Find where the given text appears and provide that cell's center as [x, y] coordinate. 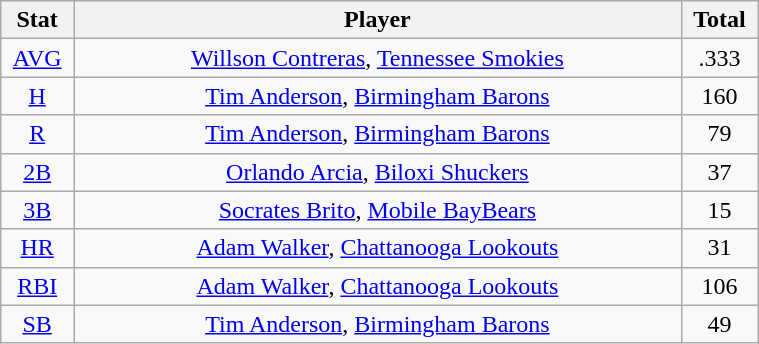
Willson Contreras, Tennessee Smokies [378, 58]
106 [719, 286]
2B [38, 172]
Stat [38, 20]
.333 [719, 58]
Player [378, 20]
31 [719, 248]
15 [719, 210]
3B [38, 210]
Total [719, 20]
Orlando Arcia, Biloxi Shuckers [378, 172]
HR [38, 248]
49 [719, 324]
RBI [38, 286]
37 [719, 172]
AVG [38, 58]
H [38, 96]
160 [719, 96]
79 [719, 134]
R [38, 134]
SB [38, 324]
Socrates Brito, Mobile BayBears [378, 210]
